Detect which cell encompasses the target text, then output its [X, Y] center coordinate. 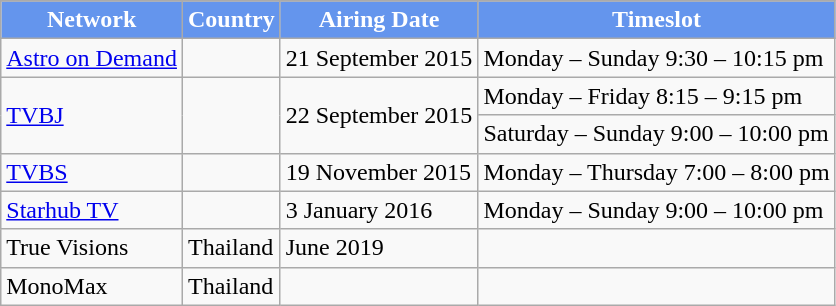
MonoMax [92, 286]
Network [92, 20]
TVBS [92, 172]
True Visions [92, 248]
Monday – Thursday 7:00 – 8:00 pm [656, 172]
22 September 2015 [379, 115]
Airing Date [379, 20]
Monday – Friday 8:15 – 9:15 pm [656, 96]
June 2019 [379, 248]
3 January 2016 [379, 210]
Monday – Sunday 9:00 – 10:00 pm [656, 210]
Astro on Demand [92, 58]
Country [231, 20]
21 September 2015 [379, 58]
Timeslot [656, 20]
Monday – Sunday 9:30 – 10:15 pm [656, 58]
TVBJ [92, 115]
19 November 2015 [379, 172]
Saturday – Sunday 9:00 – 10:00 pm [656, 134]
Starhub TV [92, 210]
